Search for the cell housing the specified text and yield its (X, Y) center coordinate. 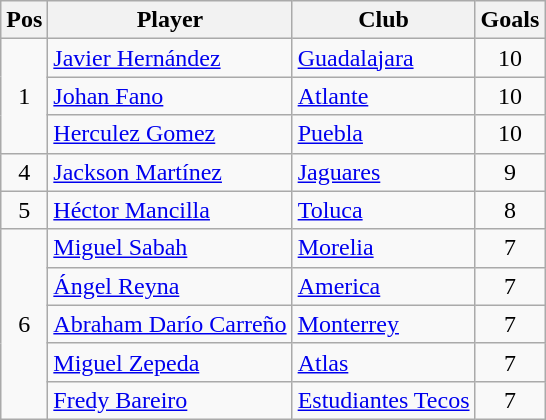
Javier Hernández (170, 58)
Club (384, 20)
Johan Fano (170, 96)
Jaguares (384, 172)
Guadalajara (384, 58)
Atlante (384, 96)
Estudiantes Tecos (384, 400)
Player (170, 20)
8 (510, 210)
Goals (510, 20)
Héctor Mancilla (170, 210)
1 (24, 96)
Puebla (384, 134)
Toluca (384, 210)
5 (24, 210)
Herculez Gomez (170, 134)
Miguel Sabah (170, 248)
Fredy Bareiro (170, 400)
Abraham Darío Carreño (170, 324)
Atlas (384, 362)
9 (510, 172)
Pos (24, 20)
Jackson Martínez (170, 172)
Monterrey (384, 324)
6 (24, 324)
Morelia (384, 248)
Ángel Reyna (170, 286)
4 (24, 172)
America (384, 286)
Miguel Zepeda (170, 362)
